Capture the cell that displays the provided text and extract its [x, y] central coordinate. 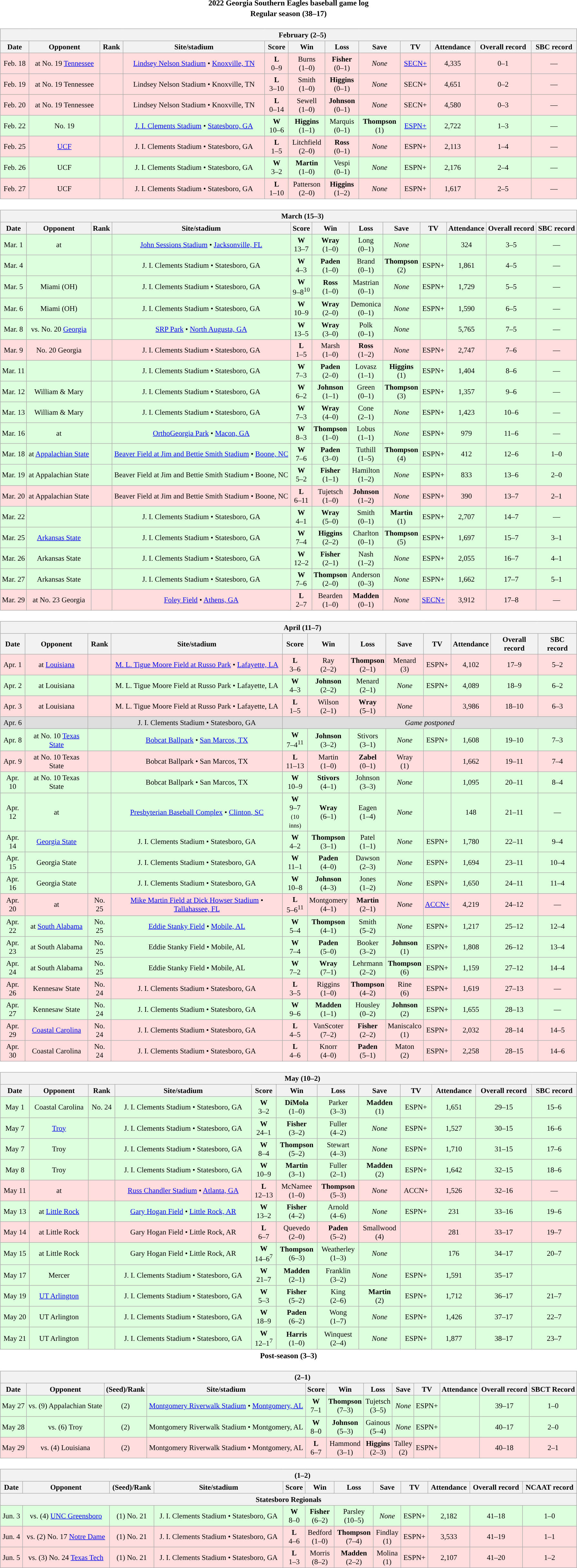
Mercer [59, 1275]
Mar. 4 [14, 266]
Mar. 13 [14, 412]
Tujetsch(1–0) [330, 496]
Mar. 5 [14, 287]
1,526 [454, 1190]
Fuller(2–1) [338, 1170]
1,642 [454, 1170]
Paden(5–1) [368, 1051]
Wray(3–0) [330, 329]
Madden(2) [380, 1170]
176 [454, 1253]
Thompson(5) [402, 537]
28–15 [514, 1051]
Apr. 12 [13, 812]
1,877 [454, 1339]
Apr. 16 [13, 883]
37–17 [504, 1317]
DiMola(1–0) [297, 1107]
7–6 [511, 350]
NCAAT record [549, 1487]
Patterson(2–0) [307, 188]
6–3 [557, 706]
Fisher(5–2) [297, 1296]
1–3 [503, 126]
Mar. 26 [14, 558]
1,650 [471, 883]
May 13 [15, 1211]
Feb. 27 [15, 188]
L0–14 [276, 105]
Fisher(0–1) [342, 63]
1,159 [471, 968]
Johnson(3–3) [368, 782]
2,722 [453, 126]
1,095 [471, 782]
Thompson(4–1) [328, 926]
Feb. 25 [15, 147]
412 [466, 454]
148 [471, 812]
L11–13 [295, 762]
L4–5 [295, 1031]
5,765 [466, 329]
L5–611 [295, 904]
W13–2 [264, 1211]
W14–67 [264, 1253]
L3–5 [295, 989]
Mar. 9 [14, 350]
281 [454, 1232]
Mar. 16 [14, 433]
Thompson(3) [402, 392]
Ross(0–1) [342, 147]
W13–5 [301, 329]
32–16 [504, 1190]
10–6 [511, 412]
February (2–5) [288, 35]
W7–2 [295, 968]
W24–1 [264, 1128]
Paden(5–0) [328, 947]
0–2 [503, 84]
Martin(1) [402, 517]
Martin(2) [380, 1296]
7–3 [557, 740]
4,651 [453, 84]
Mar. 29 [14, 600]
8–6 [511, 371]
Paden(1–0) [330, 266]
Madden(1–1) [328, 1009]
1,591 [454, 1275]
Smith(0–1) [366, 517]
Morris(8–2) [320, 1558]
VanScoter(7–2) [328, 1031]
19–11 [514, 762]
W7–411 [295, 740]
Molina(1) [387, 1558]
1,423 [466, 412]
Stewart(4–3) [338, 1149]
17–7 [511, 579]
vs. (2) No. 17 Notre Dame [66, 1536]
Mar. 11 [14, 371]
Litchfield(2–0) [307, 147]
Maton(2) [405, 1051]
0–3 [503, 105]
Wilson(2–1) [328, 706]
Hammond(3–1) [345, 1447]
Jun. 3 [12, 1516]
5–2 [557, 664]
Martin(2–1) [368, 904]
12–6 [511, 454]
W13–7 [301, 244]
2,055 [466, 558]
9–4 [557, 842]
Brand(0–1) [366, 266]
Thompson(2) [402, 266]
27–12 [514, 968]
Booker(3–2) [368, 947]
Gainous(5–4) [378, 1427]
May 11 [15, 1190]
16–7 [511, 558]
Bearden(1–0) [330, 600]
Fisher(6–2) [320, 1516]
Mastrian(0–1) [366, 287]
1,590 [466, 309]
13–6 [511, 475]
Madden(1) [380, 1107]
Paden(5–2) [338, 1232]
41–19 [496, 1536]
Higgins(2–2) [330, 537]
4,580 [453, 105]
McNamee(1–0) [297, 1190]
2,747 [466, 350]
Thompson(2–1) [368, 664]
1,651 [454, 1107]
20–7 [554, 1253]
Johnson(2) [405, 1009]
Fuller(4–2) [338, 1128]
Apr. 14 [13, 842]
Paden(2–0) [330, 371]
Maniscalco(1) [405, 1031]
6–2 [557, 686]
Bedford(1–0) [320, 1536]
Franklin(3–2) [338, 1275]
W8–3 [301, 433]
vs. No. 20 Georgia [59, 329]
31–15 [504, 1149]
Thompson(3–1) [328, 842]
Jones(1–2) [368, 883]
Jun. 4 [12, 1536]
11–4 [557, 883]
13–4 [557, 947]
28–13 [514, 1009]
26–12 [514, 947]
Apr. 24 [13, 968]
1,712 [454, 1296]
W5–4 [295, 926]
Cone(2–1) [366, 412]
King(2–6) [338, 1296]
Higgins(1–2) [342, 188]
Mar. 22 [14, 517]
18–6 [554, 1170]
14–7 [511, 517]
1,861 [466, 266]
Apr. 1 [13, 664]
Feb. 26 [15, 168]
1,608 [471, 740]
Wray(1–0) [330, 244]
vs. (4) UNC Greensboro [66, 1516]
5–1 [556, 579]
Weatherley(1–3) [338, 1253]
324 [466, 244]
16–6 [554, 1128]
Charlton(0–1) [366, 537]
May 1 [15, 1107]
W12–17 [264, 1339]
2,176 [453, 168]
May 21 [15, 1339]
28–14 [514, 1031]
36–17 [504, 1296]
Higgins(1) [402, 371]
Zabel(0–1) [368, 762]
Fisher(3–2) [297, 1128]
23–7 [554, 1339]
Mar. 27 [14, 579]
1–4 [503, 147]
21–11 [514, 812]
1,710 [454, 1149]
0–1 [503, 63]
17–8 [511, 600]
Mar. 12 [14, 392]
March (15–3) [288, 216]
39–17 [504, 1406]
W9–810 [301, 287]
7–4 [557, 762]
Knorr(4–0) [328, 1051]
Feb. 22 [15, 126]
Lobus(1–1) [366, 433]
231 [454, 1211]
Talley(2) [403, 1447]
Smith(1–0) [307, 84]
33–16 [504, 1211]
Fisher(1–1) [330, 475]
18–10 [514, 706]
Statesboro Regionals [288, 1499]
May 20 [15, 1317]
W21–7 [264, 1275]
May 29 [14, 1447]
Presbyterian Baseball Complex • Clinton, SC [197, 812]
Demonica(0–1) [366, 309]
May 19 [15, 1296]
1,729 [466, 287]
April (11–7) [288, 627]
Winquest(2–4) [338, 1339]
35–17 [504, 1275]
Marsh(1–0) [330, 350]
Green(0–1) [366, 392]
W18–9 [264, 1317]
Wray(5–0) [330, 517]
May 17 [15, 1275]
1,694 [471, 862]
2–4 [503, 168]
12–4 [557, 926]
2,113 [453, 147]
Parsley(10–5) [354, 1516]
29–15 [504, 1107]
Arnold(4–6) [338, 1211]
Apr. 22 [13, 926]
40–17 [504, 1427]
Foley Field • Athens, GA [201, 600]
W11–1 [295, 862]
W8–4 [264, 1149]
3–5 [511, 244]
L1–3 [294, 1558]
13–7 [511, 496]
L3–6 [295, 664]
Eagen(1–4) [368, 812]
L1–10 [276, 188]
Thompson(4–2) [368, 989]
Fisher(2–1) [330, 558]
May 28 [14, 1427]
Marquis(0–1) [342, 126]
979 [466, 433]
1,808 [471, 947]
32–15 [504, 1170]
Ross(1–0) [330, 287]
Johnson(2–2) [328, 686]
17–9 [514, 664]
W4–2 [295, 842]
4,335 [453, 63]
Higgins(2–3) [378, 1447]
Stivors(3–1) [368, 740]
Apr. 10 [13, 782]
L0–9 [276, 63]
Madden(2–2) [354, 1558]
(1–2) [288, 1475]
Thompson(6–3) [297, 1253]
Mar. 25 [14, 537]
Montgomery(4–1) [328, 904]
L2–7 [301, 600]
22–11 [514, 842]
Fisher(4–2) [297, 1211]
Wray(5–1) [368, 706]
May 8 [15, 1170]
Wray(2–0) [330, 309]
W10–6 [276, 126]
Higgins(0–1) [342, 84]
No. 19 [64, 126]
W4–1 [301, 517]
Wray(6–1) [328, 812]
Paden(4–0) [328, 862]
Long(0–1) [366, 244]
10–4 [557, 862]
OrthoGeorgia Park • Macon, GA [201, 433]
vs. (9) Appalachian State [65, 1406]
2,258 [471, 1051]
Thompson(5–2) [297, 1149]
Martin(3–1) [297, 1170]
Apr. 30 [13, 1051]
41–20 [496, 1558]
Smith(5–2) [368, 926]
Lovasz(1–1) [366, 371]
3–1 [556, 537]
Wray(4–0) [330, 412]
22–7 [554, 1317]
38–17 [504, 1339]
L3–10 [276, 84]
Mar. 18 [14, 454]
19–7 [554, 1232]
Parker(3–3) [338, 1107]
Johnson(1–1) [330, 392]
33–17 [504, 1232]
14–6 [557, 1051]
May 27 [14, 1406]
Quevedo(2–0) [297, 1232]
Stivors(4–1) [328, 782]
833 [466, 475]
Findlay(1) [387, 1536]
8–4 [557, 782]
W5–3 [264, 1296]
Johnson(1–2) [366, 496]
19–10 [514, 740]
15–7 [511, 537]
1,357 [466, 392]
Wray(1) [405, 762]
May 14 [15, 1232]
1,404 [466, 371]
W7–1 [316, 1406]
Tujetsch(3–5) [378, 1406]
L12–13 [264, 1190]
W9–6 [295, 1009]
2,182 [449, 1516]
Menard(3) [405, 664]
1,655 [471, 1009]
Apr. 29 [13, 1031]
17–6 [554, 1149]
Apr. 15 [13, 862]
Dawson(2–3) [368, 862]
1,780 [471, 842]
Thompson(6) [405, 968]
Paden(3–0) [330, 454]
Higgins(1–1) [307, 126]
Apr. 9 [13, 762]
Smallwood(4) [380, 1232]
1–1 [549, 1536]
2,107 [449, 1558]
Thompson(7–4) [354, 1536]
Mar. 1 [14, 244]
Feb. 19 [15, 84]
Apr. 20 [13, 904]
Apr. 27 [13, 1009]
15–6 [554, 1107]
4,219 [471, 904]
34–17 [504, 1253]
Paden(6–2) [297, 1317]
Mar. 20 [14, 496]
40–18 [504, 1447]
11–6 [511, 433]
Russ Chandler Stadium • Atlanta, GA [183, 1190]
Ray(2–2) [328, 664]
W12–2 [301, 558]
Johnson(5–3) [345, 1427]
24–12 [514, 904]
No. 20 Georgia [59, 350]
3,912 [466, 600]
SBCT Record [553, 1389]
Apr. 6 [13, 723]
vs. (4) Louisiana [65, 1447]
Thompson(1–0) [330, 433]
1–2 [549, 1558]
4,102 [471, 664]
7–5 [511, 329]
Madden(2–1) [297, 1275]
3,986 [471, 706]
W10–8 [295, 883]
(2–1) [288, 1377]
Mike Martin Field at Dick Howser Stadium • Tallahassee, FL [197, 904]
Jun. 5 [12, 1558]
Rine(6) [405, 989]
Polk(0–1) [366, 329]
2–5 [503, 188]
May 15 [15, 1253]
Nash(1–2) [366, 558]
14–5 [557, 1031]
L6–11 [301, 496]
1,527 [454, 1128]
3,533 [449, 1536]
Patel(1–1) [368, 842]
1,217 [471, 926]
Sewell(1–0) [307, 105]
Hamilton(1–2) [366, 475]
4–5 [511, 266]
14–4 [557, 968]
W6–2 [301, 392]
20–11 [514, 782]
Feb. 18 [15, 63]
Apr. 23 [13, 947]
Lehrmann(2–2) [368, 968]
30–15 [504, 1128]
Apr. 8 [13, 740]
18–9 [514, 686]
Menard(2–1) [368, 686]
Madden(0–1) [366, 600]
6–5 [511, 309]
2,707 [466, 517]
Ross(1–2) [366, 350]
Thompson(2–0) [330, 579]
390 [466, 496]
Thompson(4) [402, 454]
Vespi(0–1) [342, 168]
W5–2 [301, 475]
Fisher(2–2) [368, 1031]
Anderson(0–3) [366, 579]
4,089 [471, 686]
Thompson(5–3) [338, 1190]
at No. 23 Georgia [59, 600]
21–7 [554, 1296]
24–11 [514, 883]
1,617 [453, 188]
23–11 [514, 862]
vs. (3) No. 24 Texas Tech [66, 1558]
4–1 [556, 558]
9–6 [511, 392]
Johnson(1) [405, 947]
vs. (6) Troy [65, 1427]
Johnson(3–2) [328, 740]
Feb. 20 [15, 105]
1,426 [454, 1317]
Game postponed [430, 723]
1,697 [466, 537]
SRP Park • North Augusta, GA [201, 329]
2,032 [471, 1031]
27–13 [514, 989]
John Sessions Stadium • Jacksonville, FL [201, 244]
Thompson(1) [380, 126]
Apr. 3 [13, 706]
Apr. 2 [13, 686]
Johnson(4–3) [328, 883]
25–12 [514, 926]
Housley(0–2) [368, 1009]
Wray(7–1) [328, 968]
W9–7(10 inns) [295, 812]
1,619 [471, 989]
Burns(1–0) [307, 63]
Harris(1–0) [297, 1339]
41–18 [496, 1516]
5–5 [511, 287]
Johnson(0–1) [342, 105]
Tuthill(1–5) [366, 454]
Mar. 6 [14, 309]
Mar. 8 [14, 329]
Mar. 19 [14, 475]
Apr. 26 [13, 989]
Riggins(1–0) [328, 989]
Wong(1–7) [338, 1317]
19–6 [554, 1211]
May (10–2) [288, 1079]
Thompson(7–3) [345, 1406]
